Locate the cell with the specified text and output its [x, y] center coordinate. 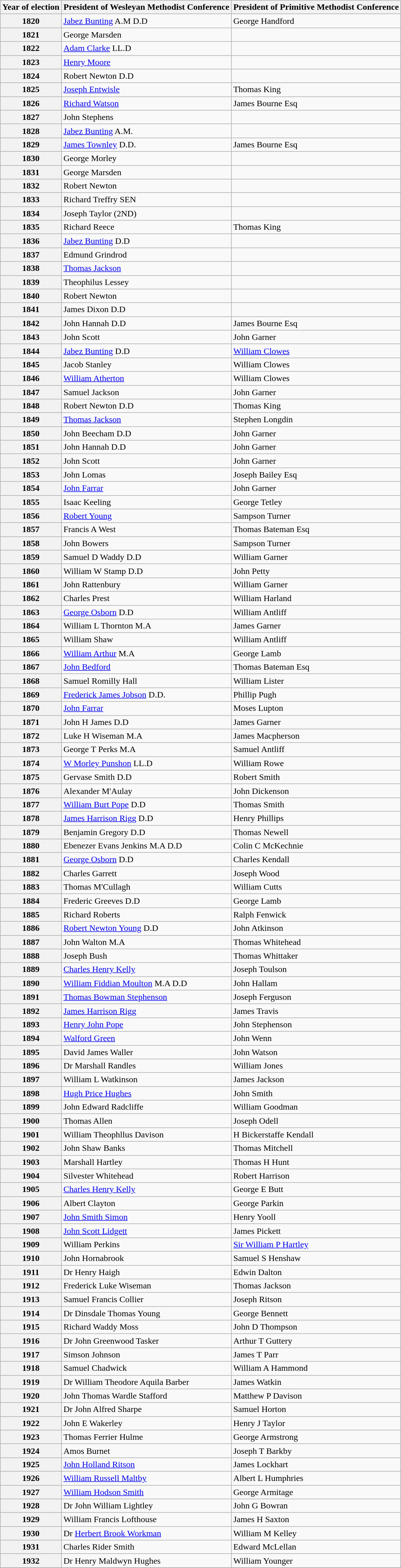
1853 [31, 475]
Samuel Romilly Hall [146, 681]
1899 [31, 1107]
1916 [31, 1341]
Dr Herbert Brook Workman [146, 1533]
1856 [31, 516]
Frederick James Jobson D.D. [146, 695]
Robert Smith [316, 777]
1923 [31, 1437]
Alexander M'Aulay [146, 791]
David James Waller [146, 1052]
Dr Henry Haigh [146, 1272]
1928 [31, 1506]
Phillip Pugh [316, 695]
1864 [31, 626]
John Bowers [146, 543]
1862 [31, 598]
Dr John William Lightley [146, 1506]
1885 [31, 915]
1927 [31, 1492]
1909 [31, 1244]
1882 [31, 873]
Henry John Pope [146, 1024]
1929 [31, 1520]
1931 [31, 1547]
George Morley [146, 158]
1866 [31, 653]
Albert L Humphries [316, 1478]
Ebenezer Evans Jenkins M.A D.D [146, 846]
John Petty [316, 571]
1895 [31, 1052]
Walford Green [146, 1038]
1877 [31, 804]
John Shaw Banks [146, 1148]
Edmund Grindrod [146, 255]
Joseph Odell [316, 1121]
William Russell Maltby [146, 1478]
Robert Young [146, 516]
Amos Burnet [146, 1451]
Richard Watson [146, 103]
Thomas M'Cullagh [146, 887]
Stephen Longdin [316, 420]
Simson Johnson [146, 1355]
1887 [31, 942]
William Goodman [316, 1107]
John Holland Ritson [146, 1464]
James Pickett [316, 1231]
1910 [31, 1258]
1839 [31, 282]
Joseph Bailey Esq [316, 475]
Hugh Price Hughes [146, 1093]
1869 [31, 695]
Jabez Bunting A.M D.D [146, 21]
1901 [31, 1135]
Sir William P Hartley [316, 1244]
Samuel S Henshaw [316, 1258]
Dr John Greenwood Tasker [146, 1341]
Thomas Newell [316, 832]
Joseph Entwisle [146, 90]
John E Wakerley [146, 1423]
John Walton M.A [146, 942]
1827 [31, 117]
Albert Clayton [146, 1203]
John Stephenson [316, 1024]
James Jackson [316, 1080]
Richard Waddy Moss [146, 1327]
George Armitage [316, 1492]
1858 [31, 543]
Joseph Toulson [316, 969]
William L Thornton M.A [146, 626]
1878 [31, 818]
Thomas Ferrier Hulme [146, 1437]
1900 [31, 1121]
Samuel Horton [316, 1409]
William Perkins [146, 1244]
Thomas Allen [146, 1121]
1868 [31, 681]
President of Wesleyan Methodist Conference [146, 7]
1825 [31, 90]
1851 [31, 447]
1873 [31, 750]
James Dixon D.D [146, 310]
Richard Reece [146, 227]
1852 [31, 461]
1888 [31, 956]
Edward McLellan [316, 1547]
1911 [31, 1272]
George Bennett [316, 1313]
1849 [31, 420]
1921 [31, 1409]
1889 [31, 969]
Charles Rider Smith [146, 1547]
1834 [31, 213]
1930 [31, 1533]
Joseph Taylor (2ND) [146, 213]
James Watkin [316, 1382]
William L Watkinson [146, 1080]
George Parkin [316, 1203]
1854 [31, 488]
John Beecham D.D [146, 433]
Benjamin Gregory D.D [146, 832]
James Lockhart [316, 1464]
Jabez Bunting A.M. [146, 131]
1845 [31, 364]
1871 [31, 722]
1875 [31, 777]
Francis A West [146, 530]
1865 [31, 640]
1893 [31, 1024]
Thomas Whittaker [316, 956]
John Hallam [316, 983]
1850 [31, 433]
1932 [31, 1561]
Adam Clarke LL.D [146, 48]
1926 [31, 1478]
Henry Moore [146, 62]
1907 [31, 1217]
Samuel Chadwick [146, 1368]
Samuel Francis Collier [146, 1300]
1857 [31, 530]
William Rowe [316, 763]
1912 [31, 1286]
1904 [31, 1176]
Richard Roberts [146, 915]
Henry J Taylor [316, 1423]
1840 [31, 296]
1896 [31, 1066]
Gervase Smith D.D [146, 777]
1903 [31, 1162]
1883 [31, 887]
George E Butt [316, 1189]
George T Perks M.A [146, 750]
1863 [31, 612]
Charles Garrett [146, 873]
Thomas Bowman Stephenson [146, 997]
John Edward Radcliffe [146, 1107]
1822 [31, 48]
Robert Newton Young D.D [146, 928]
James T Parr [316, 1355]
Dr William Theodore Aquila Barber [146, 1382]
1918 [31, 1368]
Luke H Wiseman M.A [146, 736]
Frederick Luke Wiseman [146, 1286]
Samuel D Waddy D.D [146, 557]
1925 [31, 1464]
Robert Harrison [316, 1176]
Richard Treffry SEN [146, 200]
William A Hammond [316, 1368]
James Harrison Rigg [146, 1011]
1884 [31, 901]
Dr Henry Maldwyn Hughes [146, 1561]
1836 [31, 241]
1914 [31, 1313]
Theophilus Lessey [146, 282]
John Dickenson [316, 791]
William Shaw [146, 640]
1835 [31, 227]
1861 [31, 584]
John Lomas [146, 475]
1870 [31, 708]
George Tetley [316, 502]
William Atherton [146, 378]
1886 [31, 928]
William Arthur M.A [146, 653]
1906 [31, 1203]
Dr John Alfred Sharpe [146, 1409]
Moses Lupton [316, 708]
James H Saxton [316, 1520]
1838 [31, 268]
1924 [31, 1451]
Charles Kendall [316, 860]
John Hornabrook [146, 1258]
James Macpherson [316, 736]
William W Stamp D.D [146, 571]
James Harrison Rigg D.D [146, 818]
William Harland [316, 598]
1824 [31, 76]
Edwin Dalton [316, 1272]
Colin C McKechnie [316, 846]
John Atkinson [316, 928]
1876 [31, 791]
1847 [31, 392]
John Scott Lidgett [146, 1231]
1874 [31, 763]
Matthew P Davison [316, 1396]
President of Primitive Methodist Conference [316, 7]
1830 [31, 158]
Frederic Greeves D.D [146, 901]
William Theophllus Davison [146, 1135]
George Handford [316, 21]
John D Thompson [316, 1327]
John Watson [316, 1052]
Thomas Smith [316, 804]
John Smith Simon [146, 1217]
1891 [31, 997]
William Younger [316, 1561]
1828 [31, 131]
1855 [31, 502]
John Stephens [146, 117]
Dr Marshall Randles [146, 1066]
Arthur T Guttery [316, 1341]
Ralph Fenwick [316, 915]
John Bedford [146, 667]
Thomas H Hunt [316, 1162]
Isaac Keeling [146, 502]
1894 [31, 1038]
Thomas Mitchell [316, 1148]
Dr Dinsdale Thomas Young [146, 1313]
Samuel Antliff [316, 750]
1846 [31, 378]
William Burt Pope D.D [146, 804]
1831 [31, 172]
Marshall Hartley [146, 1162]
John Wenn [316, 1038]
1915 [31, 1327]
1922 [31, 1423]
William Lister [316, 681]
1880 [31, 846]
1892 [31, 1011]
1821 [31, 35]
Henry Phillips [316, 818]
Thomas Whitehead [316, 942]
William Francis Lofthouse [146, 1520]
Charles Prest [146, 598]
1843 [31, 337]
William Cutts [316, 887]
Year of election [31, 7]
1908 [31, 1231]
John G Bowran [316, 1506]
Joseph Ferguson [316, 997]
1848 [31, 406]
1913 [31, 1300]
Joseph Ritson [316, 1300]
Samuel Jackson [146, 392]
1844 [31, 351]
Silvester Whitehead [146, 1176]
1832 [31, 186]
Joseph Bush [146, 956]
George Armstrong [316, 1437]
1919 [31, 1382]
1920 [31, 1396]
1872 [31, 736]
1841 [31, 310]
John Smith [316, 1093]
John Rattenbury [146, 584]
1826 [31, 103]
William Jones [316, 1066]
1820 [31, 21]
James Travis [316, 1011]
1829 [31, 144]
1890 [31, 983]
Jacob Stanley [146, 364]
John Thomas Wardle Stafford [146, 1396]
1879 [31, 832]
1902 [31, 1148]
1881 [31, 860]
Henry Yooll [316, 1217]
1823 [31, 62]
1837 [31, 255]
1917 [31, 1355]
William M Kelley [316, 1533]
1859 [31, 557]
1897 [31, 1080]
James Townley D.D. [146, 144]
1898 [31, 1093]
1842 [31, 323]
W Morley Punshon LL.D [146, 763]
1833 [31, 200]
Joseph T Barkby [316, 1451]
1867 [31, 667]
John H James D.D [146, 722]
1905 [31, 1189]
H Bickerstaffe Kendall [316, 1135]
Joseph Wood [316, 873]
1860 [31, 571]
William Fiddian Moulton M.A D.D [146, 983]
William Hodson Smith [146, 1492]
